Detect which cell encompasses the target text, then output its [X, Y] center coordinate. 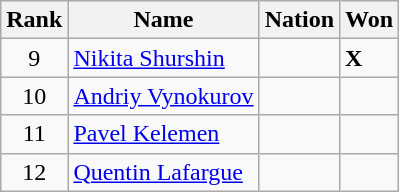
Rank [34, 20]
9 [34, 58]
Nikita Shurshin [164, 58]
11 [34, 134]
Name [164, 20]
X [370, 58]
10 [34, 96]
Nation [299, 20]
12 [34, 172]
Quentin Lafargue [164, 172]
Won [370, 20]
Pavel Kelemen [164, 134]
Andriy Vynokurov [164, 96]
